Extract the (x, y) coordinate from the center of the cell holding the provided text.  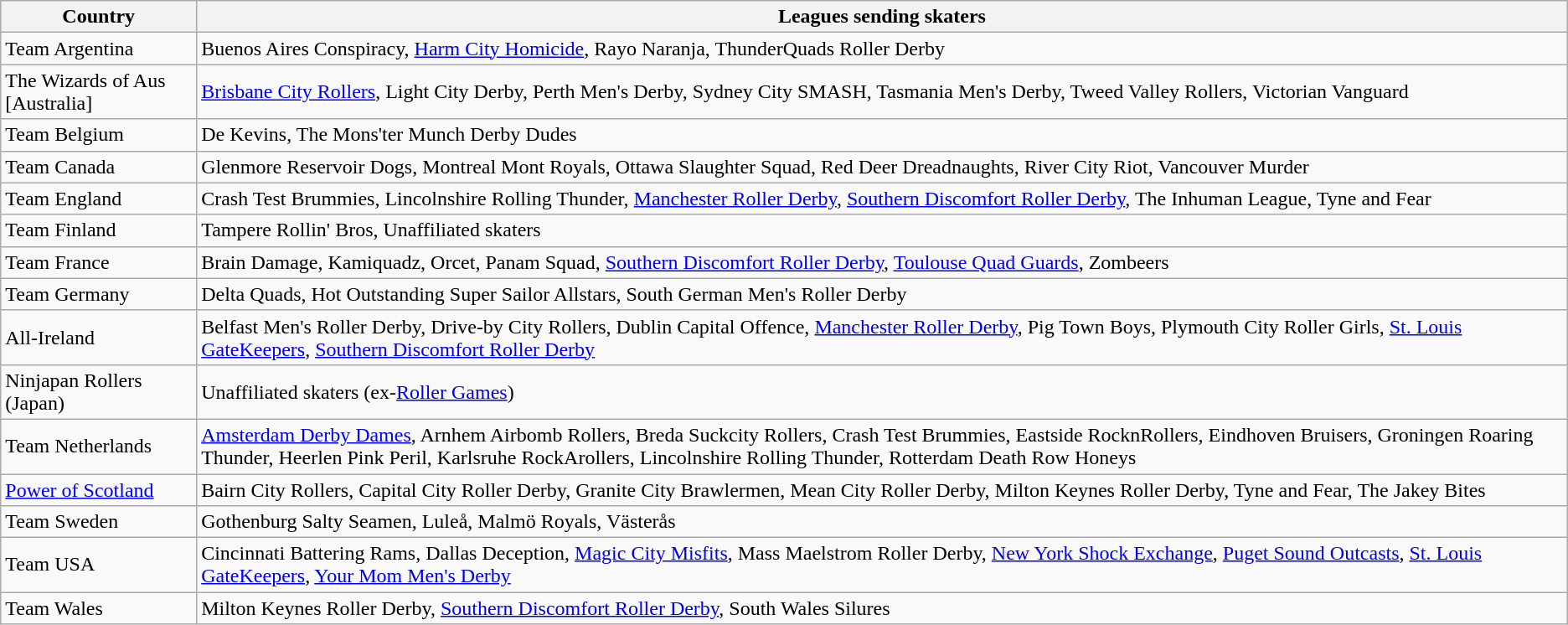
De Kevins, The Mons'ter Munch Derby Dudes (883, 135)
Ninjapan Rollers (Japan) (99, 392)
Team Wales (99, 608)
Buenos Aires Conspiracy, Harm City Homicide, Rayo Naranja, ThunderQuads Roller Derby (883, 49)
Brain Damage, Kamiquadz, Orcet, Panam Squad, Southern Discomfort Roller Derby, Toulouse Quad Guards, Zombeers (883, 262)
Unaffiliated skaters (ex-Roller Games) (883, 392)
Milton Keynes Roller Derby, Southern Discomfort Roller Derby, South Wales Silures (883, 608)
Team Argentina (99, 49)
Team France (99, 262)
Delta Quads, Hot Outstanding Super Sailor Allstars, South German Men's Roller Derby (883, 294)
Glenmore Reservoir Dogs, Montreal Mont Royals, Ottawa Slaughter Squad, Red Deer Dreadnaughts, River City Riot, Vancouver Murder (883, 167)
Leagues sending skaters (883, 17)
Power of Scotland (99, 490)
Team Germany (99, 294)
Team Netherlands (99, 446)
Gothenburg Salty Seamen, Luleå, Malmö Royals, Västerås (883, 522)
Team Finland (99, 230)
Team England (99, 199)
Tampere Rollin' Bros, Unaffiliated skaters (883, 230)
Team Canada (99, 167)
Crash Test Brummies, Lincolnshire Rolling Thunder, Manchester Roller Derby, Southern Discomfort Roller Derby, The Inhuman League, Tyne and Fear (883, 199)
Team Sweden (99, 522)
Team Belgium (99, 135)
All-Ireland (99, 337)
Team USA (99, 565)
Country (99, 17)
Brisbane City Rollers, Light City Derby, Perth Men's Derby, Sydney City SMASH, Tasmania Men's Derby, Tweed Valley Rollers, Victorian Vanguard (883, 92)
The Wizards of Aus [Australia] (99, 92)
